Extract the (X, Y) coordinate from the center of the cell holding the provided text.  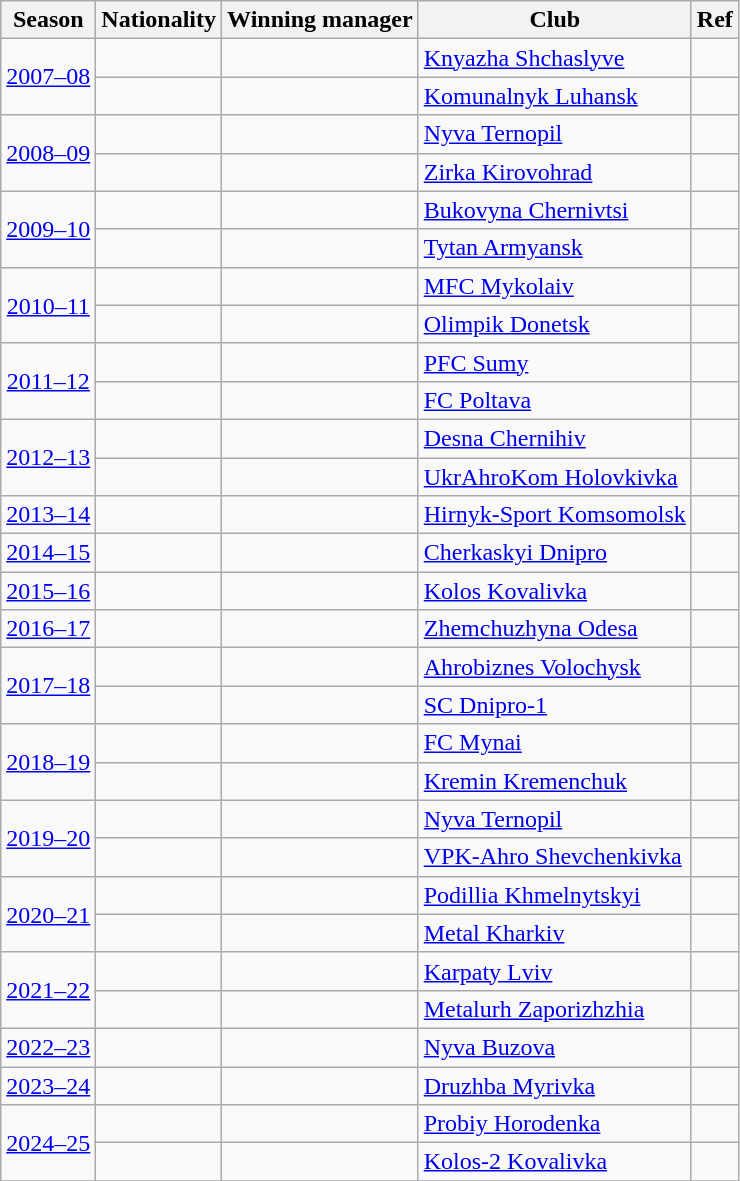
FC Poltava (554, 400)
2019–20 (48, 838)
PFC Sumy (554, 362)
VPK-Ahro Shevchenkivka (554, 857)
2011–12 (48, 381)
2017–18 (48, 686)
Bukovyna Chernivtsi (554, 210)
Nyva Buzova (554, 1047)
Tytan Armyansk (554, 248)
2014–15 (48, 553)
FC Mynai (554, 743)
2013–14 (48, 515)
Karpaty Lviv (554, 971)
Desna Chernihiv (554, 438)
Druzhba Myrivka (554, 1085)
2010–11 (48, 305)
Nationality (159, 20)
Club (554, 20)
2023–24 (48, 1085)
2018–19 (48, 762)
Probiy Horodenka (554, 1124)
Metal Kharkiv (554, 933)
2024–25 (48, 1143)
UkrAhroKom Holovkivka (554, 477)
Olimpik Donetsk (554, 324)
Season (48, 20)
2012–13 (48, 457)
Kremin Kremenchuk (554, 781)
Kolos-2 Kovalivka (554, 1162)
2009–10 (48, 229)
2008–09 (48, 153)
Zhemchuzhyna Odesa (554, 629)
Knyazha Shchaslyve (554, 58)
Metalurh Zaporizhzhia (554, 1009)
2007–08 (48, 77)
MFC Mykolaiv (554, 286)
Komunalnyk Luhansk (554, 96)
Winning manager (320, 20)
2021–22 (48, 990)
Ref (714, 20)
SC Dnipro-1 (554, 705)
2016–17 (48, 629)
Ahrobiznes Volochysk (554, 667)
2015–16 (48, 591)
2020–21 (48, 914)
Hirnyk-Sport Komsomolsk (554, 515)
Cherkaskyi Dnipro (554, 553)
2022–23 (48, 1047)
Kolos Kovalivka (554, 591)
Podillia Khmelnytskyi (554, 895)
Zirka Kirovohrad (554, 172)
